Output the (X, Y) coordinate of the center of the cell containing the given text.  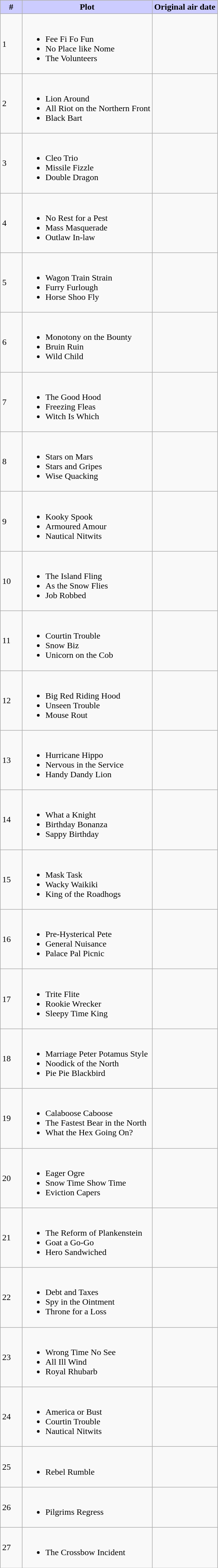
America or BustCourtin TroubleNautical Nitwits (87, 1416)
Marriage Peter Potamus StyleNoodick of the NorthPie Pie Blackbird (87, 1058)
19 (11, 1118)
Hurricane HippoNervous in the ServiceHandy Dandy Lion (87, 760)
Calaboose CabooseThe Fastest Bear in the NorthWhat the Hex Going On? (87, 1118)
24 (11, 1416)
No Rest for a PestMass MasqueradeOutlaw In-law (87, 223)
Pilgrims Regress (87, 1507)
The Crossbow Incident (87, 1547)
Wrong Time No SeeAll Ill WindRoyal Rhubarb (87, 1357)
Monotony on the BountyBruin RuinWild Child (87, 342)
The Reform of PlankensteinGoat a Go-GoHero Sandwiched (87, 1238)
Debt and TaxesSpy in the OintmentThrone for a Loss (87, 1297)
4 (11, 223)
16 (11, 939)
18 (11, 1058)
Mask TaskWacky WaikikiKing of the Roadhogs (87, 880)
9 (11, 521)
5 (11, 282)
Fee Fi Fo FunNo Place like NomeThe Volunteers (87, 44)
Kooky SpookArmoured AmourNautical Nitwits (87, 521)
Courtin TroubleSnow BizUnicorn on the Cob (87, 640)
25 (11, 1467)
Pre-Hysterical PeteGeneral NuisancePalace Pal Picnic (87, 939)
Trite FliteRookie WreckerSleepy Time King (87, 999)
Big Red Riding HoodUnseen TroubleMouse Rout (87, 700)
12 (11, 700)
15 (11, 880)
13 (11, 760)
Eager OgreSnow Time Show TimeEviction Capers (87, 1178)
27 (11, 1547)
10 (11, 581)
20 (11, 1178)
7 (11, 402)
21 (11, 1238)
Stars on MarsStars and GripesWise Quacking (87, 462)
23 (11, 1357)
14 (11, 820)
# (11, 7)
1 (11, 44)
Lion AroundAll Riot on the Northern FrontBlack Bart (87, 104)
The Good HoodFreezing FleasWitch Is Which (87, 402)
11 (11, 640)
26 (11, 1507)
17 (11, 999)
Rebel Rumble (87, 1467)
3 (11, 163)
Wagon Train StrainFurry FurloughHorse Shoo Fly (87, 282)
8 (11, 462)
6 (11, 342)
The Island FlingAs the Snow FliesJob Robbed (87, 581)
Plot (87, 7)
Original air date (185, 7)
22 (11, 1297)
What a KnightBirthday BonanzaSappy Birthday (87, 820)
Cleo TrioMissile FizzleDouble Dragon (87, 163)
2 (11, 104)
